Scan for the cell matching the given text and deliver its (X, Y) coordinate at center. 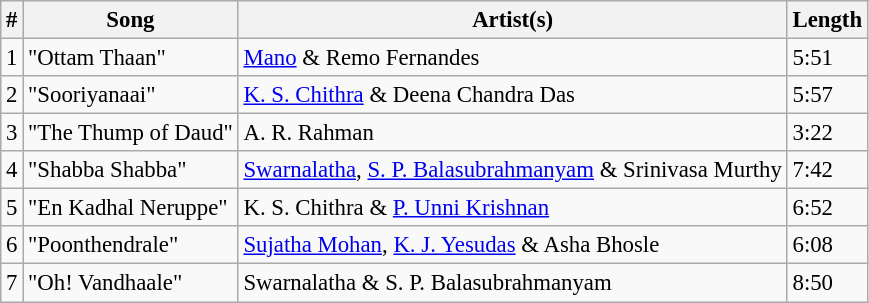
4 (12, 170)
Song (130, 20)
7:42 (827, 170)
5 (12, 208)
5:51 (827, 58)
K. S. Chithra & Deena Chandra Das (512, 95)
"The Thump of Daud" (130, 133)
# (12, 20)
6:08 (827, 245)
7 (12, 283)
5:57 (827, 95)
Length (827, 20)
"Ottam Thaan" (130, 58)
"En Kadhal Neruppe" (130, 208)
1 (12, 58)
"Shabba Shabba" (130, 170)
3 (12, 133)
3:22 (827, 133)
"Sooriyanaai" (130, 95)
"Oh! Vandhaale" (130, 283)
Sujatha Mohan, K. J. Yesudas & Asha Bhosle (512, 245)
"Poonthendrale" (130, 245)
6 (12, 245)
K. S. Chithra & P. Unni Krishnan (512, 208)
2 (12, 95)
Artist(s) (512, 20)
6:52 (827, 208)
Swarnalatha, S. P. Balasubrahmanyam & Srinivasa Murthy (512, 170)
Swarnalatha & S. P. Balasubrahmanyam (512, 283)
8:50 (827, 283)
Mano & Remo Fernandes (512, 58)
A. R. Rahman (512, 133)
